Extract the [x, y] coordinate from the center of the cell holding the provided text.  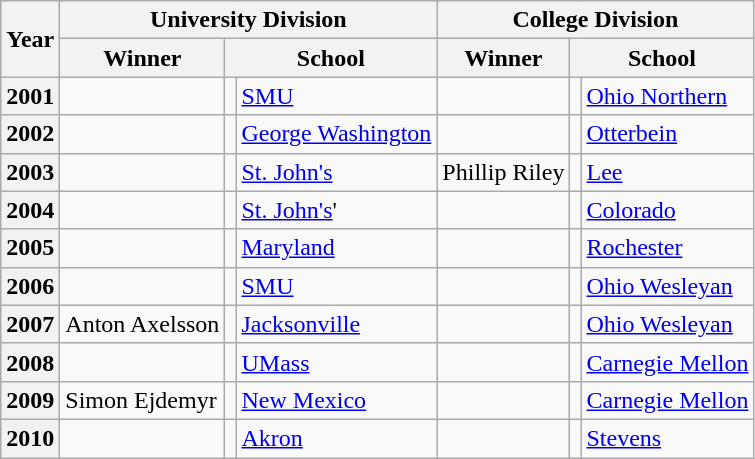
2008 [30, 362]
Jacksonville [336, 324]
2004 [30, 210]
Lee [668, 172]
Stevens [668, 438]
New Mexico [336, 400]
2010 [30, 438]
UMass [336, 362]
2002 [30, 134]
St. John's [336, 172]
Ohio Northern [668, 96]
2007 [30, 324]
George Washington [336, 134]
Maryland [336, 248]
Akron [336, 438]
2003 [30, 172]
St. John's' [336, 210]
2009 [30, 400]
College Division [596, 20]
Rochester [668, 248]
Otterbein [668, 134]
Anton Axelsson [142, 324]
Simon Ejdemyr [142, 400]
University Division [248, 20]
2005 [30, 248]
2001 [30, 96]
2006 [30, 286]
Colorado [668, 210]
Year [30, 39]
Phillip Riley [504, 172]
